Identify which cell holds the provided text, then report its [x, y] central coordinate. 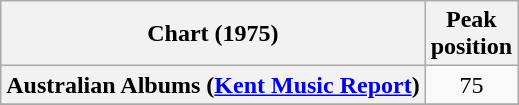
Peakposition [471, 34]
Australian Albums (Kent Music Report) [213, 85]
75 [471, 85]
Chart (1975) [213, 34]
